From the cell containing the given text, extract its center point as [x, y] coordinate. 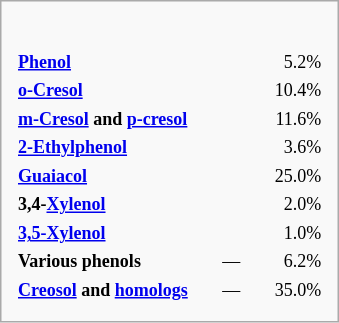
Phenol [116, 63]
m-Cresol and p-cresol [116, 119]
5.2% [298, 63]
35.0% [298, 291]
3,5-Xylenol [116, 233]
Various phenols [116, 262]
11.6% [298, 119]
2-Ethylphenol [116, 148]
Creosol and homologs [116, 291]
10.4% [298, 91]
25.0% [298, 177]
Guaiacol [116, 177]
o-Cresol [116, 91]
6.2% [298, 262]
3,4-Xylenol [116, 205]
3.6% [298, 148]
2.0% [298, 205]
1.0% [298, 233]
